Find where the given text appears and provide that cell's center as [x, y] coordinate. 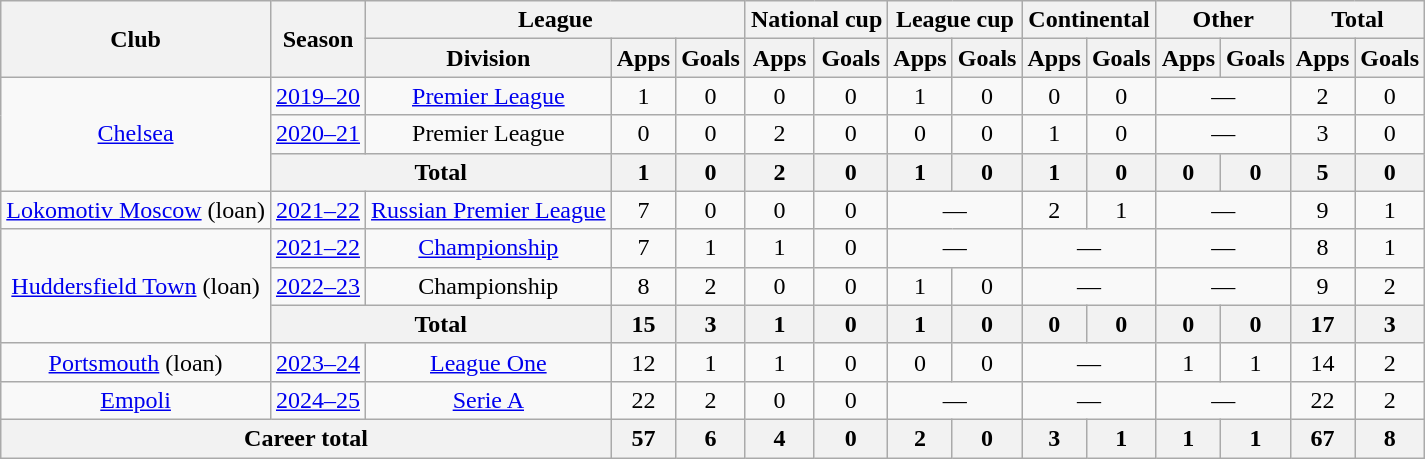
6 [711, 438]
4 [779, 438]
Career total [306, 438]
League One [489, 362]
2020–21 [318, 134]
5 [1322, 172]
Russian Premier League [489, 210]
57 [643, 438]
15 [643, 324]
Lokomotiv Moscow (loan) [136, 210]
Season [318, 39]
Empoli [136, 400]
2019–20 [318, 96]
League [556, 20]
17 [1322, 324]
67 [1322, 438]
Division [489, 58]
2023–24 [318, 362]
National cup [816, 20]
Other [1223, 20]
Portsmouth (loan) [136, 362]
14 [1322, 362]
Chelsea [136, 134]
League cup [955, 20]
12 [643, 362]
Club [136, 39]
2024–25 [318, 400]
Continental [1089, 20]
Serie A [489, 400]
Huddersfield Town (loan) [136, 286]
2022–23 [318, 286]
